Identify which cell holds the provided text, then report its [x, y] central coordinate. 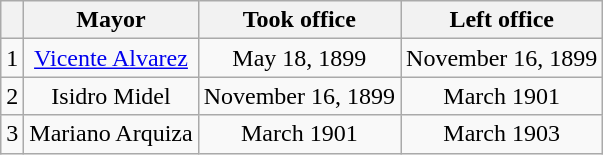
Vicente Alvarez [111, 58]
Left office [502, 20]
2 [12, 96]
Mariano Arquiza [111, 134]
1 [12, 58]
Isidro Midel [111, 96]
3 [12, 134]
Mayor [111, 20]
Took office [299, 20]
March 1903 [502, 134]
May 18, 1899 [299, 58]
